Identify which cell holds the provided text, then report its (X, Y) central coordinate. 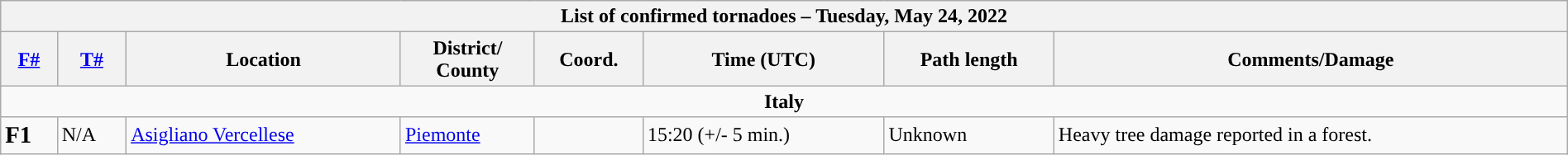
Time (UTC) (763, 59)
N/A (91, 135)
Path length (969, 59)
Location (264, 59)
Heavy tree damage reported in a forest. (1310, 135)
District/County (467, 59)
Piemonte (467, 135)
T# (91, 59)
15:20 (+/- 5 min.) (763, 135)
Italy (784, 101)
F1 (29, 135)
F# (29, 59)
Coord. (589, 59)
Unknown (969, 135)
Asigliano Vercellese (264, 135)
Comments/Damage (1310, 59)
List of confirmed tornadoes – Tuesday, May 24, 2022 (784, 16)
